From the cell containing the given text, extract its center point as [X, Y] coordinate. 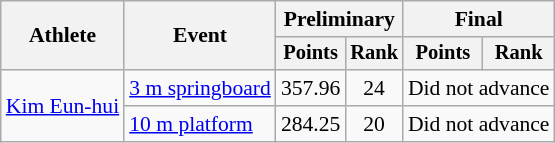
20 [374, 124]
Kim Eun-hui [62, 106]
24 [374, 88]
284.25 [310, 124]
Final [479, 19]
Athlete [62, 36]
3 m springboard [200, 88]
10 m platform [200, 124]
357.96 [310, 88]
Preliminary [340, 19]
Event [200, 36]
